From the cell containing the given text, extract its center point as (X, Y) coordinate. 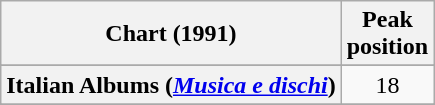
Peakposition (387, 34)
18 (387, 85)
Chart (1991) (171, 34)
Italian Albums (Musica e dischi) (171, 85)
